Capture the cell that displays the provided text and extract its (x, y) central coordinate. 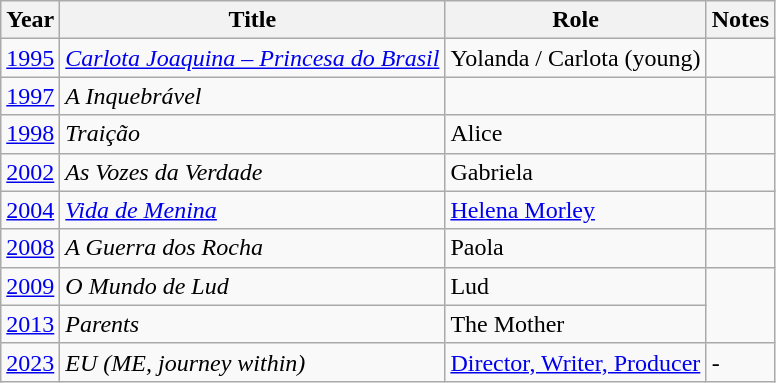
2004 (30, 210)
2023 (30, 362)
EU (ME, journey within) (252, 362)
Traição (252, 134)
Helena Morley (576, 210)
2002 (30, 172)
1998 (30, 134)
Lud (576, 286)
1997 (30, 96)
The Mother (576, 324)
Paola (576, 248)
2013 (30, 324)
As Vozes da Verdade (252, 172)
2009 (30, 286)
Title (252, 20)
A Guerra dos Rocha (252, 248)
Yolanda / Carlota (young) (576, 58)
Year (30, 20)
O Mundo de Lud (252, 286)
Alice (576, 134)
Director, Writer, Producer (576, 362)
Gabriela (576, 172)
1995 (30, 58)
A Inquebrável (252, 96)
Parents (252, 324)
Carlota Joaquina – Princesa do Brasil (252, 58)
- (740, 362)
Role (576, 20)
Notes (740, 20)
Vida de Menina (252, 210)
2008 (30, 248)
